Capture the cell that displays the provided text and extract its [X, Y] central coordinate. 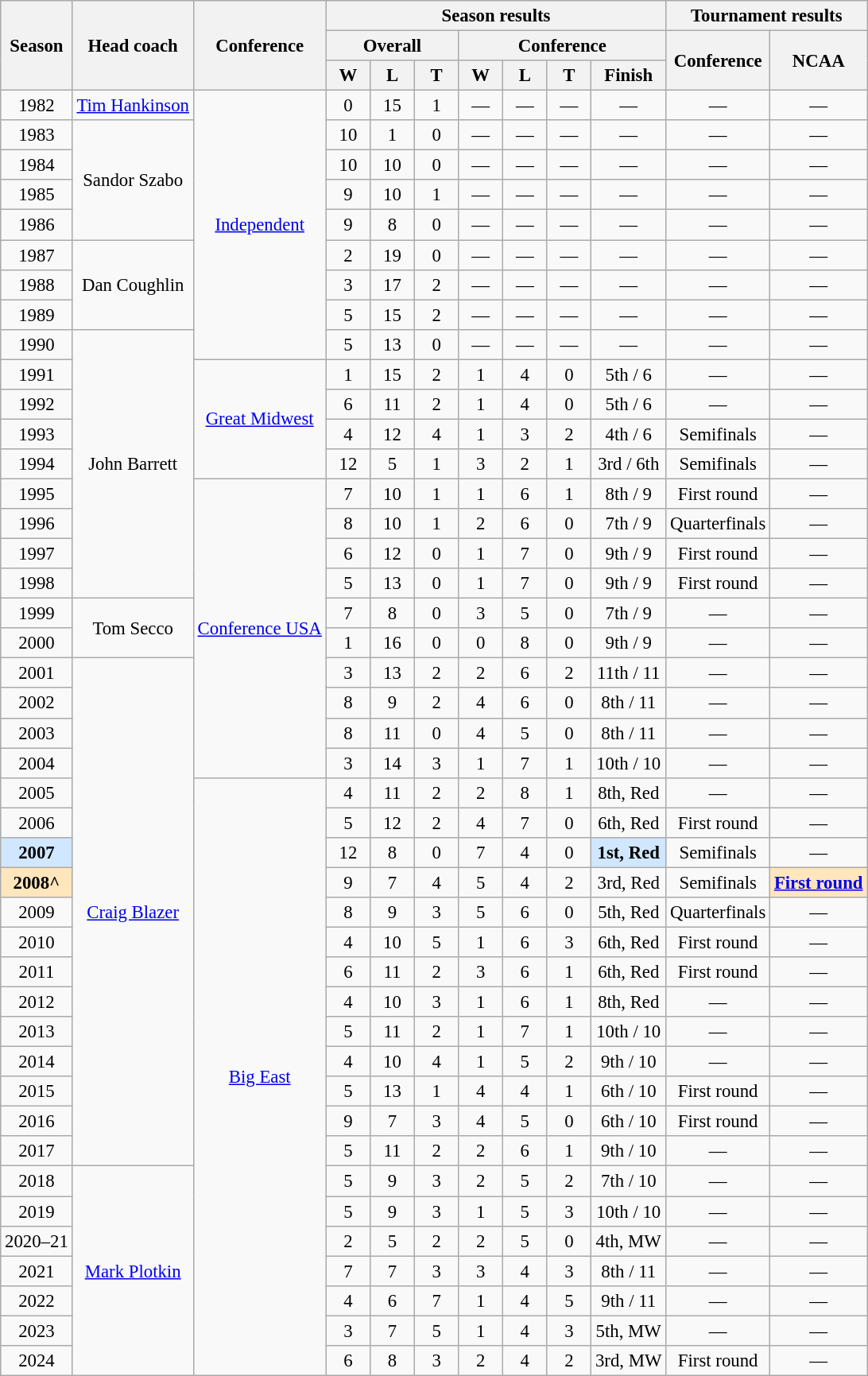
1990 [37, 344]
5th, Red [629, 913]
1988 [37, 285]
8th / 9 [629, 494]
2019 [37, 1211]
2005 [37, 793]
Finish [629, 76]
Big East [259, 1076]
Great Midwest [259, 419]
3rd / 6th [629, 464]
2022 [37, 1300]
1986 [37, 225]
Head coach [133, 46]
14 [393, 763]
2003 [37, 733]
17 [393, 285]
1996 [37, 524]
19 [393, 255]
2007 [37, 853]
2004 [37, 763]
2016 [37, 1122]
2021 [37, 1271]
2012 [37, 1002]
2014 [37, 1062]
1995 [37, 494]
Craig Blazer [133, 913]
4th / 6 [629, 434]
1992 [37, 405]
Tom Secco [133, 628]
2009 [37, 913]
16 [393, 643]
7th / 10 [629, 1181]
Dan Coughlin [133, 285]
2024 [37, 1361]
2017 [37, 1152]
1997 [37, 554]
1998 [37, 583]
1st, Red [629, 853]
Overall [393, 46]
2023 [37, 1331]
Sandor Szabo [133, 180]
NCAA [819, 60]
3rd, MW [629, 1361]
1983 [37, 135]
Season results [496, 16]
1999 [37, 614]
1984 [37, 165]
2008^ [37, 882]
2020–21 [37, 1241]
5th, MW [629, 1331]
Tournament results [766, 16]
2013 [37, 1032]
Mark Plotkin [133, 1270]
2002 [37, 704]
2006 [37, 823]
2001 [37, 673]
Season [37, 46]
1985 [37, 195]
Independent [259, 225]
1989 [37, 315]
1993 [37, 434]
1991 [37, 374]
2010 [37, 942]
2018 [37, 1181]
John Barrett [133, 463]
1982 [37, 106]
1994 [37, 464]
11th / 11 [629, 673]
2015 [37, 1091]
Conference USA [259, 628]
1987 [37, 255]
2011 [37, 972]
9th / 11 [629, 1300]
2000 [37, 643]
4th, MW [629, 1241]
3rd, Red [629, 882]
Tim Hankinson [133, 106]
